For the text-containing cell, return its midpoint in [x, y] coordinate format. 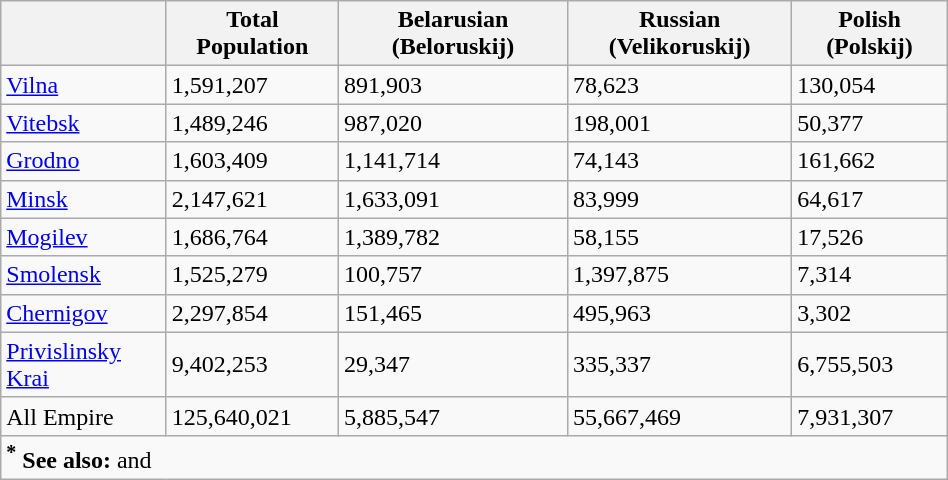
6,755,503 [870, 364]
Grodno [84, 161]
74,143 [679, 161]
Russian (Velikoruskij) [679, 34]
1,141,714 [454, 161]
161,662 [870, 161]
2,147,621 [252, 199]
Mogilev [84, 237]
891,903 [454, 85]
1,489,246 [252, 123]
29,347 [454, 364]
78,623 [679, 85]
1,603,409 [252, 161]
2,297,854 [252, 313]
9,402,253 [252, 364]
Belarusian (Beloruskij) [454, 34]
Vitebsk [84, 123]
1,633,091 [454, 199]
83,999 [679, 199]
1,397,875 [679, 275]
100,757 [454, 275]
55,667,469 [679, 416]
1,389,782 [454, 237]
5,885,547 [454, 416]
198,001 [679, 123]
335,337 [679, 364]
987,020 [454, 123]
All Empire [84, 416]
Total Population [252, 34]
7,314 [870, 275]
Chernigov [84, 313]
50,377 [870, 123]
151,465 [454, 313]
3,302 [870, 313]
Privislinsky Krai [84, 364]
* See also: and [474, 458]
Polish (Polskij) [870, 34]
1,591,207 [252, 85]
125,640,021 [252, 416]
Smolensk [84, 275]
1,525,279 [252, 275]
7,931,307 [870, 416]
130,054 [870, 85]
58,155 [679, 237]
1,686,764 [252, 237]
Minsk [84, 199]
495,963 [679, 313]
17,526 [870, 237]
Vilna [84, 85]
64,617 [870, 199]
